Pinpoint the cell where the given text exists, returning its [X, Y] midpoint coordinate. 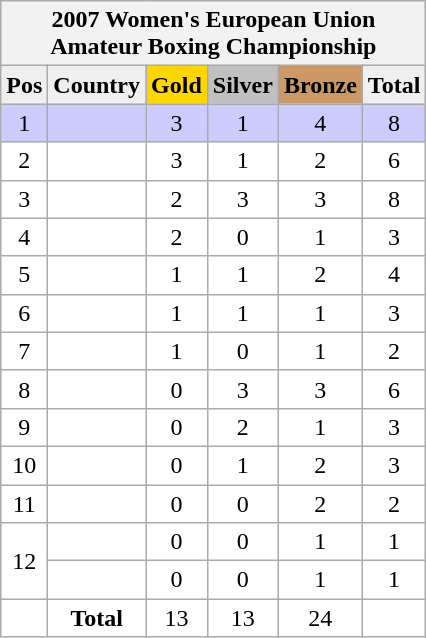
24 [320, 618]
Bronze [320, 85]
12 [24, 561]
5 [24, 275]
Pos [24, 85]
Silver [242, 85]
9 [24, 427]
Country [97, 85]
Gold [177, 85]
2007 Women's European UnionAmateur Boxing Championship [214, 34]
10 [24, 465]
11 [24, 503]
7 [24, 351]
